For the text-containing cell, return its midpoint in [x, y] coordinate format. 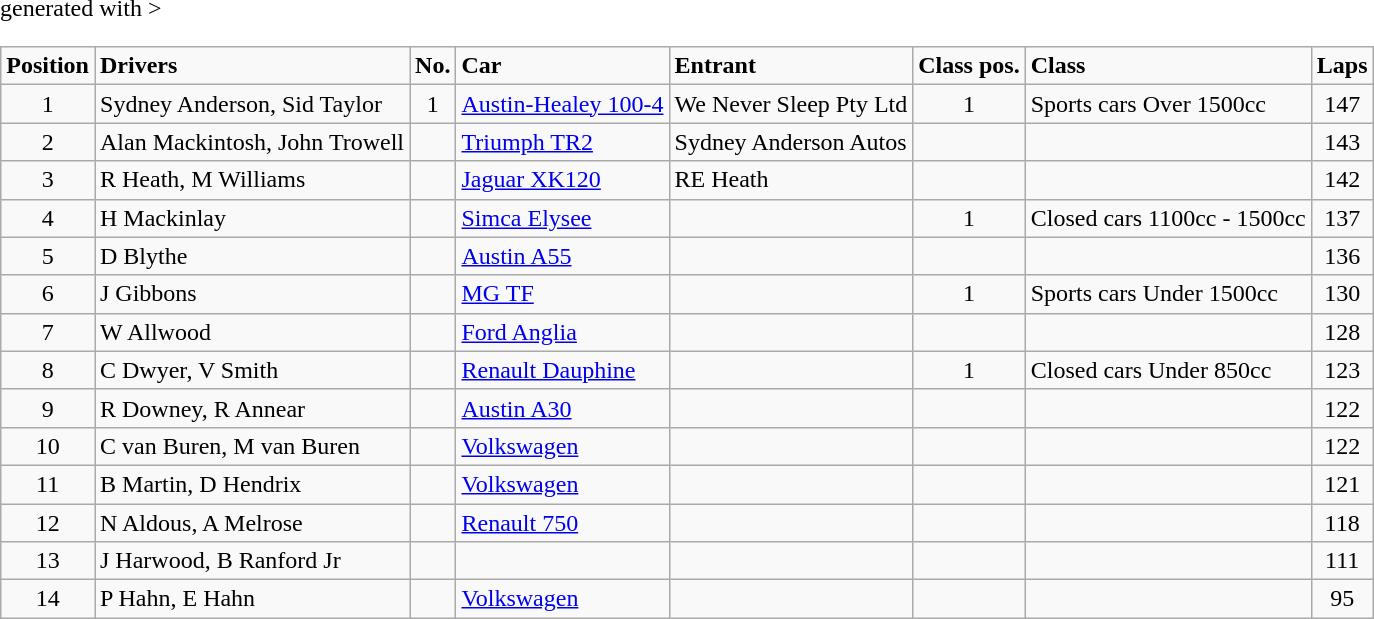
6 [48, 294]
147 [1342, 104]
137 [1342, 218]
Simca Elysee [562, 218]
Class pos. [969, 66]
Austin-Healey 100-4 [562, 104]
111 [1342, 561]
Sports cars Over 1500cc [1168, 104]
Class [1168, 66]
11 [48, 484]
D Blythe [252, 256]
95 [1342, 599]
Renault 750 [562, 523]
RE Heath [791, 180]
8 [48, 370]
W Allwood [252, 332]
Triumph TR2 [562, 142]
J Gibbons [252, 294]
3 [48, 180]
121 [1342, 484]
118 [1342, 523]
9 [48, 408]
Austin A55 [562, 256]
P Hahn, E Hahn [252, 599]
Position [48, 66]
143 [1342, 142]
No. [433, 66]
R Heath, M Williams [252, 180]
Sydney Anderson, Sid Taylor [252, 104]
Sports cars Under 1500cc [1168, 294]
142 [1342, 180]
Laps [1342, 66]
Car [562, 66]
12 [48, 523]
4 [48, 218]
136 [1342, 256]
Austin A30 [562, 408]
13 [48, 561]
MG TF [562, 294]
R Downey, R Annear [252, 408]
123 [1342, 370]
Closed cars Under 850cc [1168, 370]
Renault Dauphine [562, 370]
7 [48, 332]
Ford Anglia [562, 332]
C Dwyer, V Smith [252, 370]
B Martin, D Hendrix [252, 484]
Closed cars 1100cc - 1500cc [1168, 218]
2 [48, 142]
Sydney Anderson Autos [791, 142]
10 [48, 446]
5 [48, 256]
Drivers [252, 66]
We Never Sleep Pty Ltd [791, 104]
N Aldous, A Melrose [252, 523]
14 [48, 599]
C van Buren, M van Buren [252, 446]
Jaguar XK120 [562, 180]
H Mackinlay [252, 218]
Alan Mackintosh, John Trowell [252, 142]
130 [1342, 294]
J Harwood, B Ranford Jr [252, 561]
128 [1342, 332]
Entrant [791, 66]
